Find where the given text appears and provide that cell's center as [X, Y] coordinate. 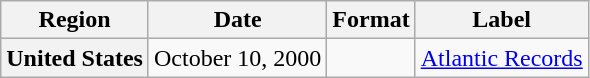
United States [75, 58]
Region [75, 20]
Date [237, 20]
Atlantic Records [502, 58]
Label [502, 20]
Format [371, 20]
October 10, 2000 [237, 58]
